Provide the [X, Y] coordinate of the cell's center where the given text is located.  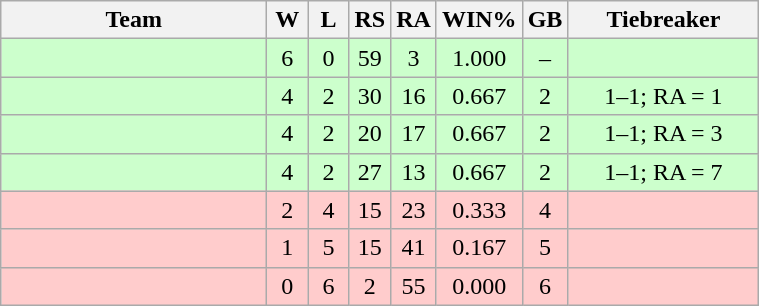
55 [414, 286]
20 [370, 134]
41 [414, 248]
17 [414, 134]
0.000 [479, 286]
59 [370, 58]
16 [414, 96]
GB [545, 20]
RS [370, 20]
L [328, 20]
1–1; RA = 3 [664, 134]
1 [288, 248]
3 [414, 58]
27 [370, 172]
1.000 [479, 58]
1–1; RA = 7 [664, 172]
– [545, 58]
Team [134, 20]
1–1; RA = 1 [664, 96]
23 [414, 210]
13 [414, 172]
0.167 [479, 248]
RA [414, 20]
WIN% [479, 20]
W [288, 20]
0.333 [479, 210]
30 [370, 96]
Tiebreaker [664, 20]
